Pinpoint the cell where the given text exists, returning its [x, y] midpoint coordinate. 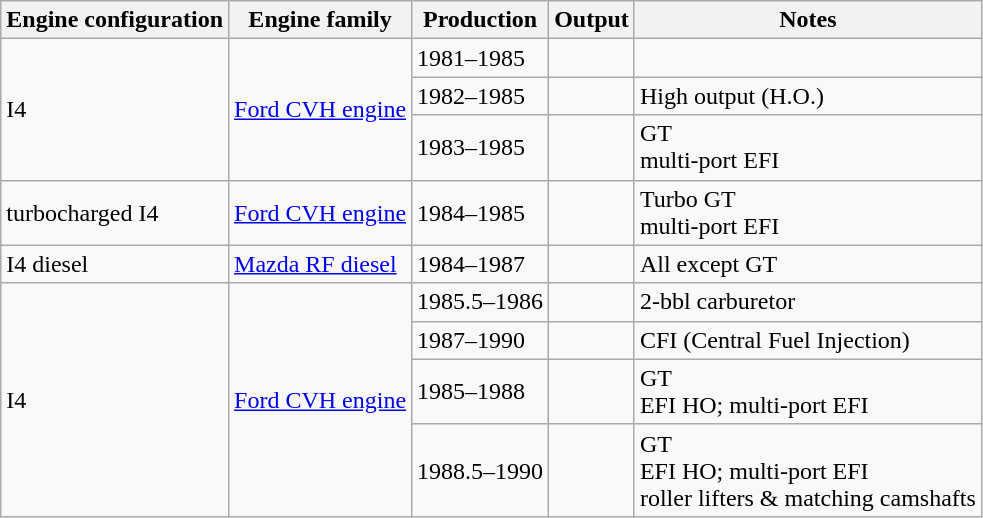
GTEFI HO; multi-port EFIroller lifters & matching camshafts [808, 470]
1983–1985 [480, 148]
Output [592, 20]
2-bbl carburetor [808, 302]
1985–1988 [480, 392]
High output (H.O.) [808, 96]
GTmulti-port EFI [808, 148]
turbocharged I4 [115, 212]
1984–1987 [480, 264]
Engine family [320, 20]
Production [480, 20]
CFI (Central Fuel Injection) [808, 340]
Notes [808, 20]
All except GT [808, 264]
1982–1985 [480, 96]
1985.5–1986 [480, 302]
1988.5–1990 [480, 470]
1987–1990 [480, 340]
1984–1985 [480, 212]
Mazda RF diesel [320, 264]
I4 diesel [115, 264]
Turbo GTmulti-port EFI [808, 212]
1981–1985 [480, 58]
GTEFI HO; multi-port EFI [808, 392]
Engine configuration [115, 20]
